Return the (X, Y) coordinate for the center point of the cell that contains the specified text.  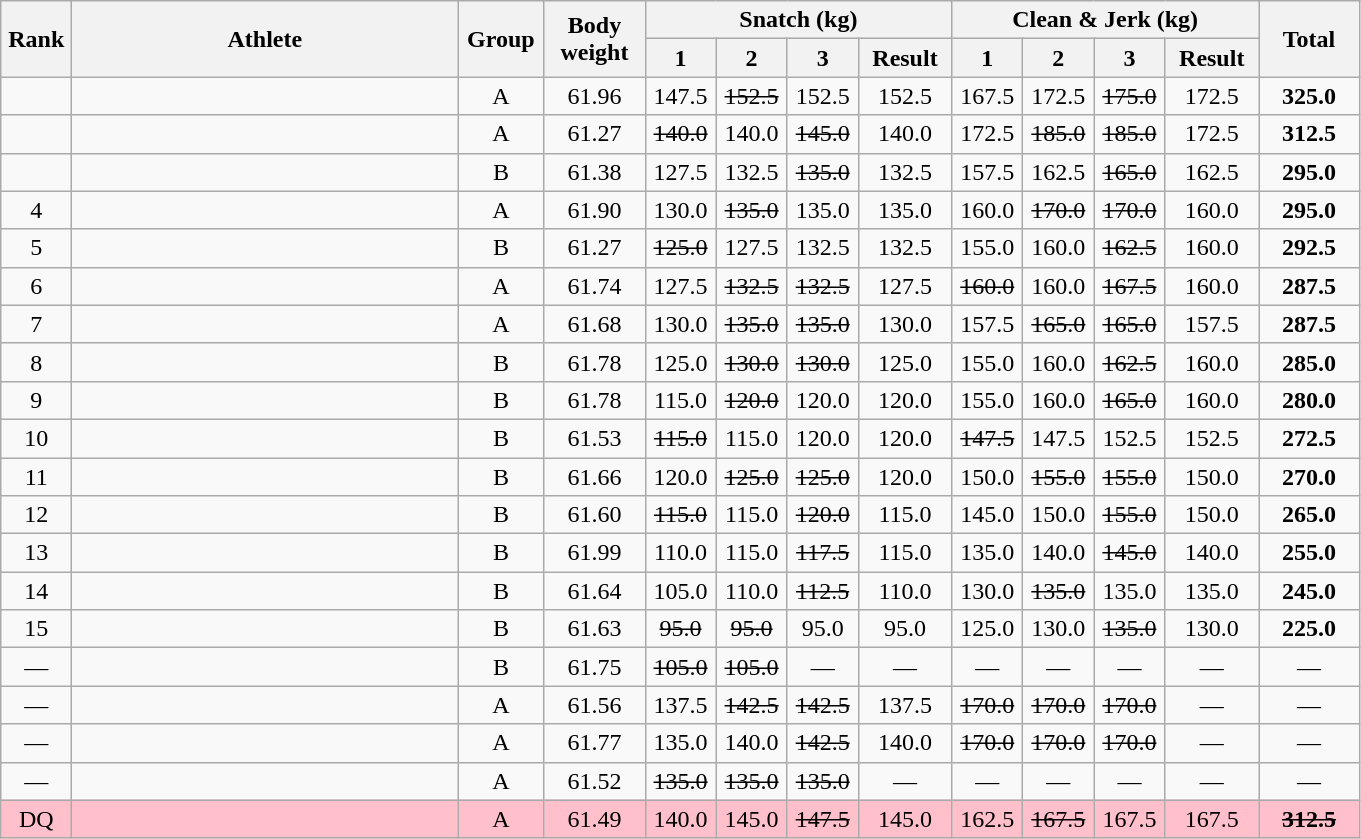
4 (36, 210)
13 (36, 553)
10 (36, 438)
Body weight (594, 39)
Total (1308, 39)
285.0 (1308, 362)
61.90 (594, 210)
61.60 (594, 515)
117.5 (822, 553)
DQ (36, 819)
14 (36, 591)
325.0 (1308, 96)
7 (36, 324)
272.5 (1308, 438)
61.74 (594, 286)
6 (36, 286)
Rank (36, 39)
61.63 (594, 629)
9 (36, 400)
61.49 (594, 819)
270.0 (1308, 477)
61.68 (594, 324)
61.96 (594, 96)
61.77 (594, 743)
8 (36, 362)
245.0 (1308, 591)
61.64 (594, 591)
61.53 (594, 438)
292.5 (1308, 248)
Snatch (kg) (798, 20)
15 (36, 629)
12 (36, 515)
11 (36, 477)
280.0 (1308, 400)
255.0 (1308, 553)
61.99 (594, 553)
225.0 (1308, 629)
5 (36, 248)
Clean & Jerk (kg) (1106, 20)
265.0 (1308, 515)
61.75 (594, 667)
61.66 (594, 477)
175.0 (1130, 96)
Group (501, 39)
61.52 (594, 781)
61.38 (594, 172)
112.5 (822, 591)
61.56 (594, 705)
Athlete (265, 39)
